From the cell containing the given text, extract its center point as [X, Y] coordinate. 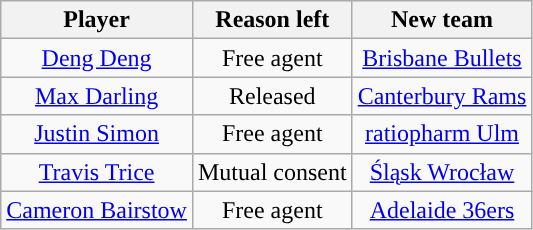
Canterbury Rams [442, 96]
Mutual consent [272, 172]
Max Darling [97, 96]
ratiopharm Ulm [442, 134]
Travis Trice [97, 172]
Player [97, 20]
Reason left [272, 20]
Cameron Bairstow [97, 210]
Justin Simon [97, 134]
Deng Deng [97, 58]
Adelaide 36ers [442, 210]
New team [442, 20]
Brisbane Bullets [442, 58]
Śląsk Wrocław [442, 172]
Released [272, 96]
